Capture the cell that displays the provided text and extract its (x, y) central coordinate. 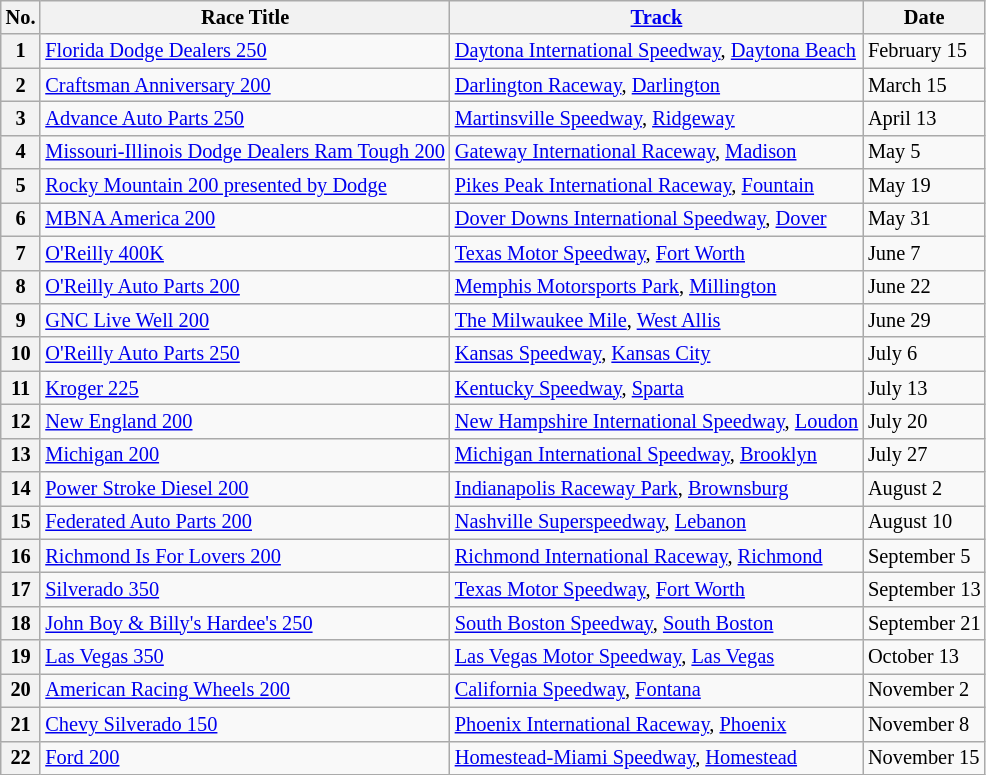
American Racing Wheels 200 (244, 690)
Martinsville Speedway, Ridgeway (656, 118)
Advance Auto Parts 250 (244, 118)
No. (21, 17)
14 (21, 489)
8 (21, 287)
Las Vegas 350 (244, 657)
2 (21, 85)
Federated Auto Parts 200 (244, 522)
March 15 (924, 85)
Race Title (244, 17)
Las Vegas Motor Speedway, Las Vegas (656, 657)
O'Reilly 400K (244, 253)
September 21 (924, 623)
South Boston Speedway, South Boston (656, 623)
Kroger 225 (244, 388)
June 22 (924, 287)
10 (21, 354)
California Speedway, Fontana (656, 690)
Missouri-Illinois Dodge Dealers Ram Tough 200 (244, 152)
9 (21, 320)
November 8 (924, 724)
Phoenix International Raceway, Phoenix (656, 724)
The Milwaukee Mile, West Allis (656, 320)
Dover Downs International Speedway, Dover (656, 219)
MBNA America 200 (244, 219)
6 (21, 219)
19 (21, 657)
O'Reilly Auto Parts 200 (244, 287)
Silverado 350 (244, 589)
June 7 (924, 253)
5 (21, 186)
20 (21, 690)
Florida Dodge Dealers 250 (244, 51)
Date (924, 17)
Track (656, 17)
New Hampshire International Speedway, Loudon (656, 421)
Nashville Superspeedway, Lebanon (656, 522)
13 (21, 455)
Indianapolis Raceway Park, Brownsburg (656, 489)
August 2 (924, 489)
November 2 (924, 690)
July 6 (924, 354)
11 (21, 388)
October 13 (924, 657)
Ford 200 (244, 758)
Michigan International Speedway, Brooklyn (656, 455)
1 (21, 51)
15 (21, 522)
17 (21, 589)
18 (21, 623)
February 15 (924, 51)
Michigan 200 (244, 455)
Chevy Silverado 150 (244, 724)
4 (21, 152)
Kentucky Speedway, Sparta (656, 388)
Richmond International Raceway, Richmond (656, 556)
New England 200 (244, 421)
John Boy & Billy's Hardee's 250 (244, 623)
April 13 (924, 118)
O'Reilly Auto Parts 250 (244, 354)
Power Stroke Diesel 200 (244, 489)
22 (21, 758)
August 10 (924, 522)
September 13 (924, 589)
Darlington Raceway, Darlington (656, 85)
May 31 (924, 219)
Rocky Mountain 200 presented by Dodge (244, 186)
Gateway International Raceway, Madison (656, 152)
12 (21, 421)
Craftsman Anniversary 200 (244, 85)
Kansas Speedway, Kansas City (656, 354)
July 27 (924, 455)
May 19 (924, 186)
16 (21, 556)
21 (21, 724)
June 29 (924, 320)
GNC Live Well 200 (244, 320)
July 20 (924, 421)
May 5 (924, 152)
3 (21, 118)
July 13 (924, 388)
Memphis Motorsports Park, Millington (656, 287)
September 5 (924, 556)
Homestead-Miami Speedway, Homestead (656, 758)
Richmond Is For Lovers 200 (244, 556)
7 (21, 253)
Daytona International Speedway, Daytona Beach (656, 51)
November 15 (924, 758)
Pikes Peak International Raceway, Fountain (656, 186)
